Determine the (X, Y) coordinate at the center of the cell enclosing the given text.  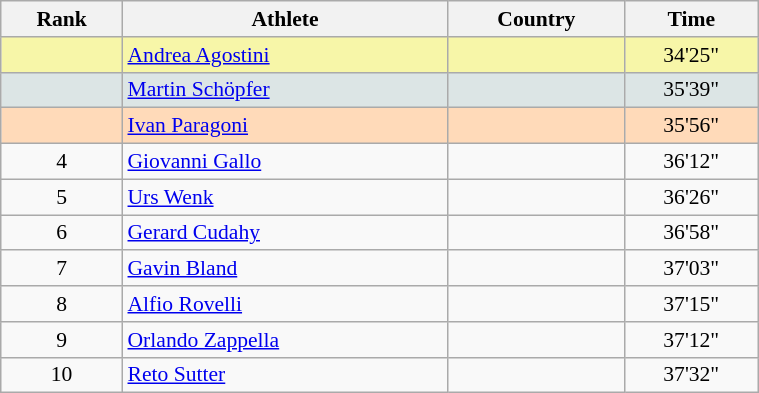
37'32" (692, 375)
Orlando Zappella (284, 340)
Alfio Rovelli (284, 304)
10 (62, 375)
9 (62, 340)
8 (62, 304)
34'25" (692, 55)
Athlete (284, 19)
Gerard Cudahy (284, 233)
36'26" (692, 197)
35'39" (692, 90)
Rank (62, 19)
36'12" (692, 162)
Urs Wenk (284, 197)
Country (536, 19)
Gavin Bland (284, 269)
37'15" (692, 304)
Time (692, 19)
Andrea Agostini (284, 55)
7 (62, 269)
Martin Schöpfer (284, 90)
37'12" (692, 340)
6 (62, 233)
Giovanni Gallo (284, 162)
Reto Sutter (284, 375)
36'58" (692, 233)
4 (62, 162)
37'03" (692, 269)
35'56" (692, 126)
5 (62, 197)
Ivan Paragoni (284, 126)
